Locate the cell with the specified text and output its (X, Y) center coordinate. 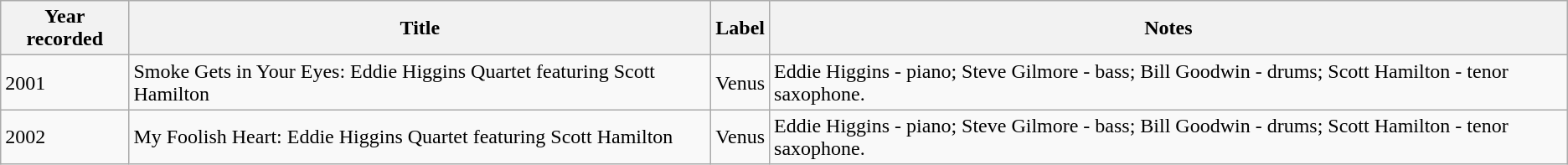
2001 (65, 82)
Notes (1169, 28)
Smoke Gets in Your Eyes: Eddie Higgins Quartet featuring Scott Hamilton (420, 82)
Title (420, 28)
Year recorded (65, 28)
My Foolish Heart: Eddie Higgins Quartet featuring Scott Hamilton (420, 137)
Label (740, 28)
2002 (65, 137)
